Return the (X, Y) coordinate for the center point of the cell that contains the specified text.  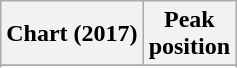
Chart (2017) (72, 34)
Peak position (189, 34)
